Capture the cell that displays the provided text and extract its (X, Y) central coordinate. 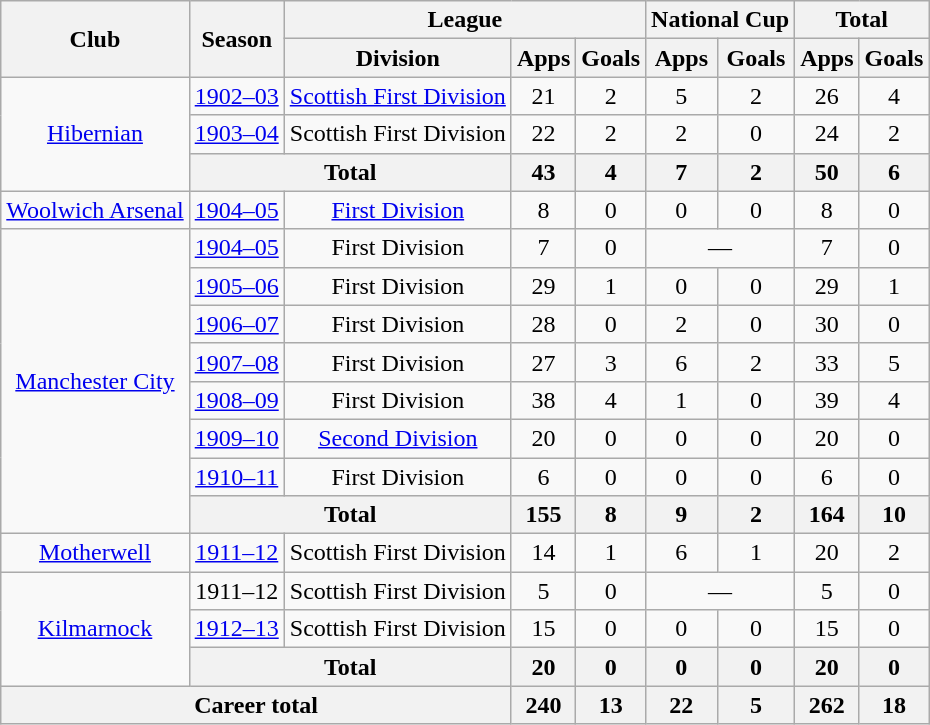
1903–04 (236, 134)
27 (543, 362)
Club (95, 39)
Motherwell (95, 553)
1902–03 (236, 96)
13 (611, 705)
14 (543, 553)
1906–07 (236, 324)
1910–11 (236, 477)
1909–10 (236, 438)
33 (827, 362)
Season (236, 39)
Career total (256, 705)
National Cup (720, 20)
Division (398, 58)
1905–06 (236, 286)
Kilmarnock (95, 629)
30 (827, 324)
39 (827, 400)
1912–13 (236, 629)
Woolwich Arsenal (95, 210)
Hibernian (95, 134)
10 (894, 515)
28 (543, 324)
3 (611, 362)
240 (543, 705)
Manchester City (95, 381)
Second Division (398, 438)
24 (827, 134)
League (464, 20)
38 (543, 400)
262 (827, 705)
21 (543, 96)
155 (543, 515)
1907–08 (236, 362)
43 (543, 172)
9 (682, 515)
50 (827, 172)
26 (827, 96)
1908–09 (236, 400)
164 (827, 515)
18 (894, 705)
